Locate the cell with the specified text and output its (x, y) center coordinate. 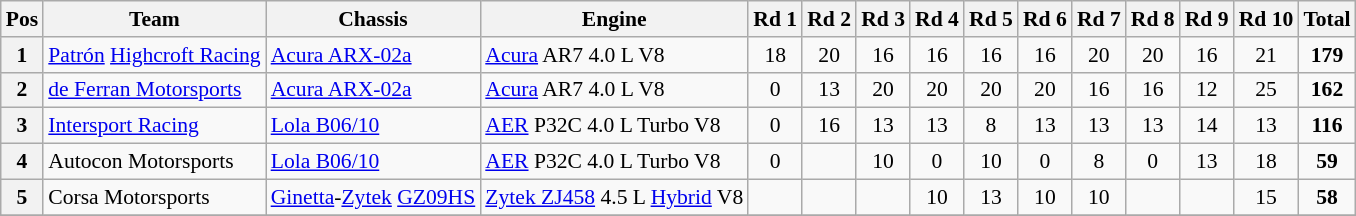
Pos (22, 19)
Total (1326, 19)
5 (22, 197)
58 (1326, 197)
Rd 6 (1045, 19)
179 (1326, 55)
25 (1266, 90)
116 (1326, 126)
4 (22, 162)
1 (22, 55)
15 (1266, 197)
3 (22, 126)
de Ferran Motorsports (154, 90)
59 (1326, 162)
Zytek ZJ458 4.5 L Hybrid V8 (614, 197)
Chassis (374, 19)
Rd 9 (1207, 19)
14 (1207, 126)
Rd 4 (937, 19)
Patrón Highcroft Racing (154, 55)
Engine (614, 19)
Autocon Motorsports (154, 162)
21 (1266, 55)
Corsa Motorsports (154, 197)
Rd 8 (1153, 19)
162 (1326, 90)
Intersport Racing (154, 126)
2 (22, 90)
Rd 7 (1099, 19)
Ginetta-Zytek GZ09HS (374, 197)
Rd 5 (991, 19)
Rd 1 (775, 19)
Rd 3 (883, 19)
Rd 2 (829, 19)
Rd 10 (1266, 19)
12 (1207, 90)
Team (154, 19)
